Search for the cell housing the specified text and yield its (X, Y) center coordinate. 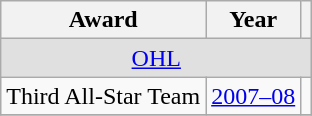
Award (104, 20)
OHL (156, 58)
Third All-Star Team (104, 96)
2007–08 (254, 96)
Year (254, 20)
